Determine the [x, y] coordinate at the center of the cell enclosing the given text.  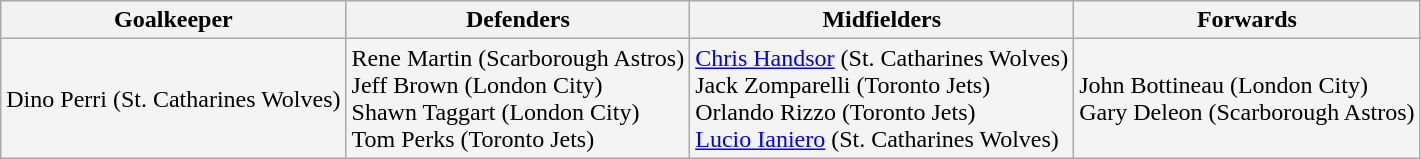
Chris Handsor (St. Catharines Wolves)Jack Zomparelli (Toronto Jets)Orlando Rizzo (Toronto Jets)Lucio Ianiero (St. Catharines Wolves) [882, 98]
Midfielders [882, 20]
John Bottineau (London City)Gary Deleon (Scarborough Astros) [1247, 98]
Rene Martin (Scarborough Astros)Jeff Brown (London City)Shawn Taggart (London City)Tom Perks (Toronto Jets) [518, 98]
Forwards [1247, 20]
Goalkeeper [174, 20]
Dino Perri (St. Catharines Wolves) [174, 98]
Defenders [518, 20]
